Search for the cell housing the specified text and yield its (x, y) center coordinate. 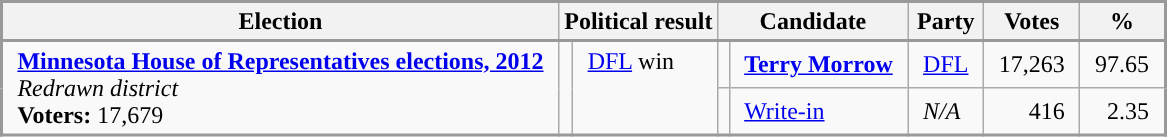
DFL (946, 64)
Political result (638, 22)
Minnesota House of Representatives elections, 2012Redrawn districtVoters: 17,679 (280, 88)
Party (946, 22)
Candidate (813, 22)
N/A (946, 112)
Election (280, 22)
17,263 (1032, 64)
DFL win (644, 88)
97.65 (1122, 64)
Write-in (818, 112)
Terry Morrow (818, 64)
416 (1032, 112)
% (1122, 22)
2.35 (1122, 112)
Votes (1032, 22)
